Return (X, Y) of the center of cell containing provided text 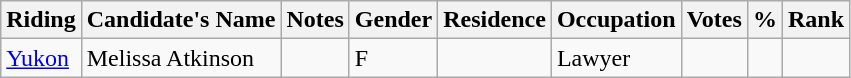
Riding (41, 20)
Notes (315, 20)
Votes (714, 20)
Candidate's Name (181, 20)
% (764, 20)
Gender (393, 20)
Yukon (41, 58)
Residence (495, 20)
Lawyer (616, 58)
Occupation (616, 20)
Melissa Atkinson (181, 58)
Rank (816, 20)
F (393, 58)
